Return [X, Y] of the center of cell containing provided text 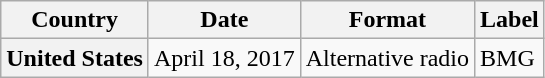
Country [75, 20]
United States [75, 58]
Alternative radio [387, 58]
April 18, 2017 [224, 58]
BMG [510, 58]
Date [224, 20]
Format [387, 20]
Label [510, 20]
